Identify which cell holds the provided text, then report its (x, y) central coordinate. 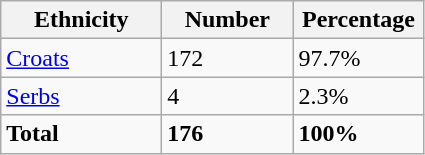
Percentage (358, 20)
100% (358, 134)
Number (228, 20)
Serbs (82, 96)
97.7% (358, 58)
172 (228, 58)
Croats (82, 58)
Ethnicity (82, 20)
176 (228, 134)
4 (228, 96)
2.3% (358, 96)
Total (82, 134)
